Search for the cell housing the specified text and yield its (x, y) center coordinate. 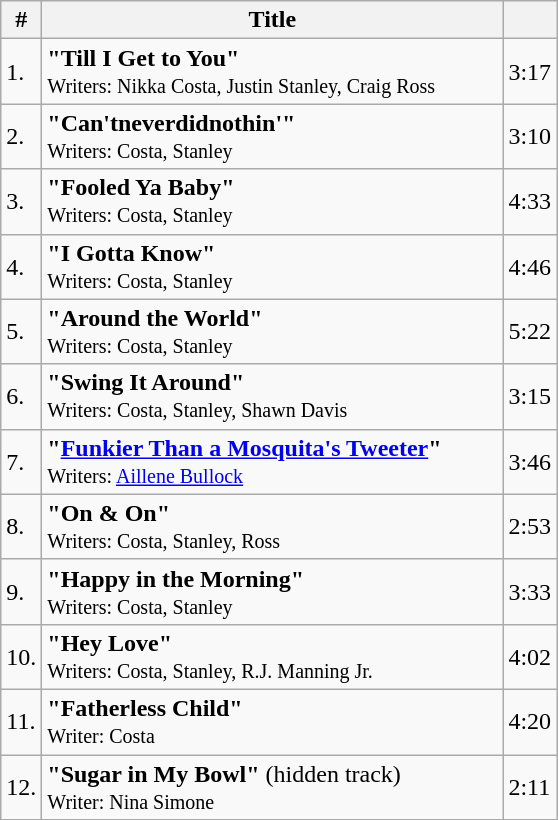
"I Gotta Know"Writers: Costa, Stanley (272, 266)
Title (272, 20)
4:46 (530, 266)
2. (22, 136)
3. (22, 202)
2:53 (530, 526)
4:02 (530, 656)
7. (22, 462)
6. (22, 396)
"Fatherless Child"Writer: Costa (272, 722)
9. (22, 592)
10. (22, 656)
3:33 (530, 592)
3:10 (530, 136)
"Till I Get to You"Writers: Nikka Costa, Justin Stanley, Craig Ross (272, 72)
2:11 (530, 786)
3:46 (530, 462)
12. (22, 786)
3:17 (530, 72)
"Happy in the Morning"Writers: Costa, Stanley (272, 592)
"Funkier Than a Mosquita's Tweeter"Writers: Aillene Bullock (272, 462)
3:15 (530, 396)
"Swing It Around"Writers: Costa, Stanley, Shawn Davis (272, 396)
"Fooled Ya Baby"Writers: Costa, Stanley (272, 202)
11. (22, 722)
"Around the World"Writers: Costa, Stanley (272, 332)
5. (22, 332)
8. (22, 526)
4:20 (530, 722)
# (22, 20)
"Hey Love"Writers: Costa, Stanley, R.J. Manning Jr. (272, 656)
"On & On"Writers: Costa, Stanley, Ross (272, 526)
5:22 (530, 332)
1. (22, 72)
"Sugar in My Bowl" (hidden track)Writer: Nina Simone (272, 786)
4:33 (530, 202)
"Can'tneverdidnothin'"Writers: Costa, Stanley (272, 136)
4. (22, 266)
